For the text-containing cell, return its midpoint in (x, y) coordinate format. 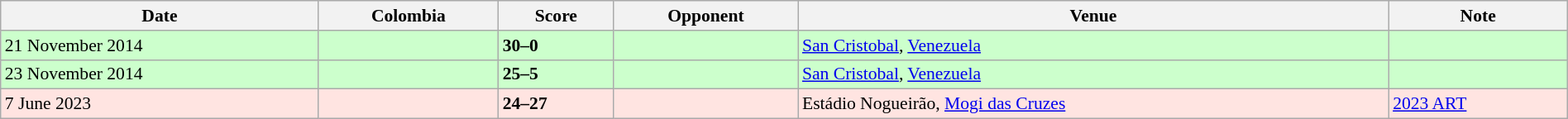
Estádio Nogueirão, Mogi das Cruzes (1093, 104)
Score (556, 16)
Opponent (706, 16)
Venue (1093, 16)
30–0 (556, 45)
25–5 (556, 74)
2023 ART (1478, 104)
Note (1478, 16)
21 November 2014 (160, 45)
24–27 (556, 104)
7 June 2023 (160, 104)
23 November 2014 (160, 74)
Colombia (409, 16)
Date (160, 16)
